Search for the cell housing the specified text and yield its [x, y] center coordinate. 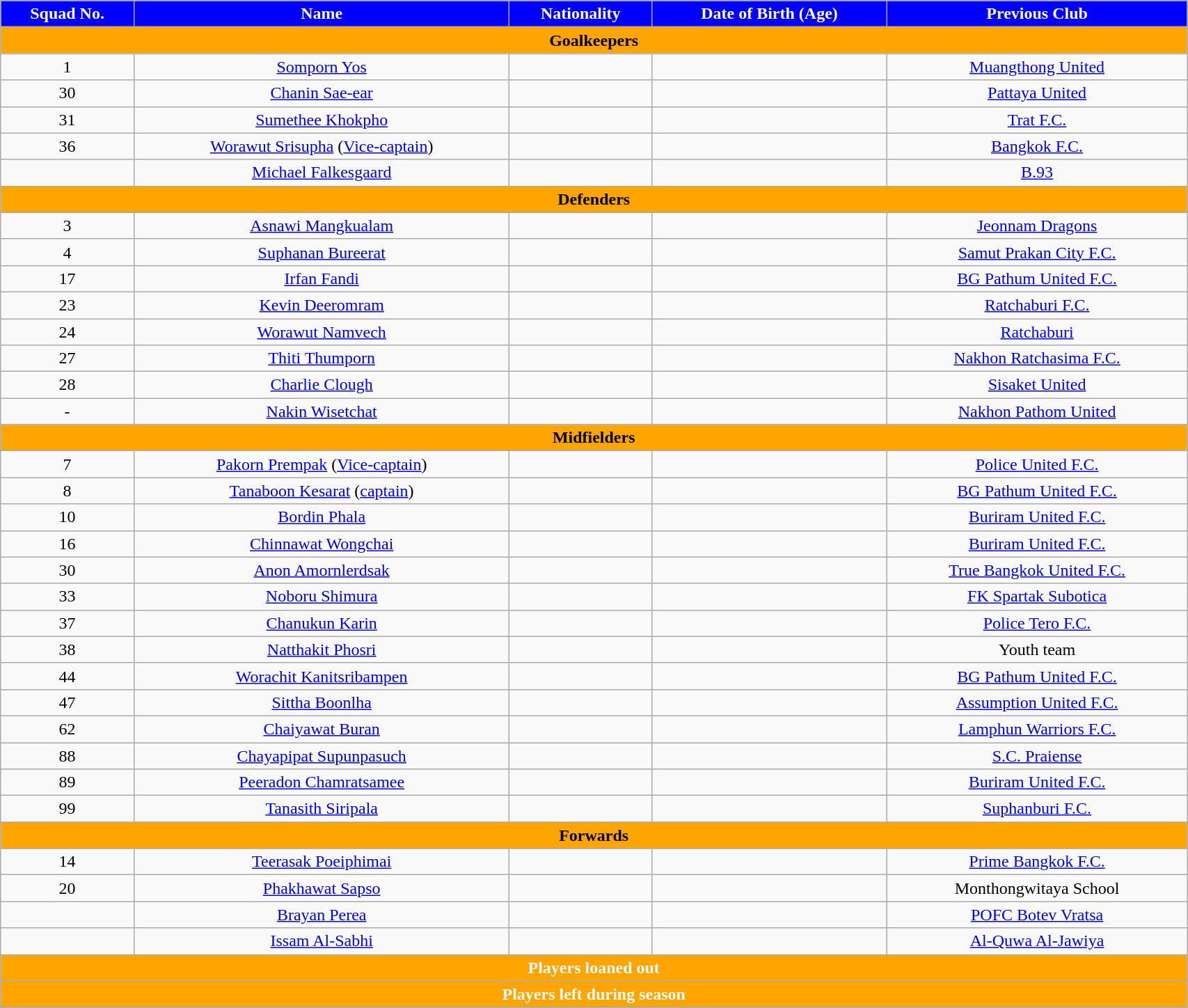
Natthakit Phosri [322, 649]
Issam Al-Sabhi [322, 941]
Tanasith Siripala [322, 809]
44 [68, 676]
- [68, 411]
Jeonnam Dragons [1037, 226]
Bangkok F.C. [1037, 146]
28 [68, 385]
Worawut Srisupha (Vice-captain) [322, 146]
Somporn Yos [322, 67]
20 [68, 888]
89 [68, 782]
Nakin Wisetchat [322, 411]
Name [322, 14]
4 [68, 252]
Police Tero F.C. [1037, 623]
7 [68, 464]
Ratchaburi F.C. [1037, 305]
99 [68, 809]
Monthongwitaya School [1037, 888]
38 [68, 649]
Lamphun Warriors F.C. [1037, 729]
Nakhon Ratchasima F.C. [1037, 359]
Pattaya United [1037, 93]
Previous Club [1037, 14]
16 [68, 544]
Youth team [1037, 649]
Asnawi Mangkualam [322, 226]
Kevin Deeromram [322, 305]
Prime Bangkok F.C. [1037, 862]
Chanukun Karin [322, 623]
Suphanburi F.C. [1037, 809]
Anon Amornlerdsak [322, 570]
Chayapipat Supunpasuch [322, 755]
Squad No. [68, 14]
Peeradon Chamratsamee [322, 782]
Sisaket United [1037, 385]
Sumethee Khokpho [322, 120]
Tanaboon Kesarat (captain) [322, 491]
Police United F.C. [1037, 464]
POFC Botev Vratsa [1037, 915]
Trat F.C. [1037, 120]
Worachit Kanitsribampen [322, 676]
24 [68, 332]
Bordin Phala [322, 517]
23 [68, 305]
Goalkeepers [594, 40]
8 [68, 491]
3 [68, 226]
Muangthong United [1037, 67]
Pakorn Prempak (Vice-captain) [322, 464]
FK Spartak Subotica [1037, 597]
Nationality [580, 14]
Samut Prakan City F.C. [1037, 252]
Chinnawat Wongchai [322, 544]
B.93 [1037, 173]
Michael Falkesgaard [322, 173]
Brayan Perea [322, 915]
Chanin Sae-ear [322, 93]
Noboru Shimura [322, 597]
Midfielders [594, 438]
88 [68, 755]
62 [68, 729]
Suphanan Bureerat [322, 252]
31 [68, 120]
Forwards [594, 835]
10 [68, 517]
14 [68, 862]
36 [68, 146]
Irfan Fandi [322, 278]
47 [68, 702]
Date of Birth (Age) [770, 14]
Sittha Boonlha [322, 702]
17 [68, 278]
Players loaned out [594, 968]
Assumption United F.C. [1037, 702]
Ratchaburi [1037, 332]
Worawut Namvech [322, 332]
33 [68, 597]
Defenders [594, 199]
27 [68, 359]
Chaiyawat Buran [322, 729]
1 [68, 67]
Nakhon Pathom United [1037, 411]
Players left during season [594, 994]
Thiti Thumporn [322, 359]
37 [68, 623]
Phakhawat Sapso [322, 888]
Charlie Clough [322, 385]
True Bangkok United F.C. [1037, 570]
Al-Quwa Al-Jawiya [1037, 941]
S.C. Praiense [1037, 755]
Teerasak Poeiphimai [322, 862]
